From the cell containing the given text, extract its center point as [x, y] coordinate. 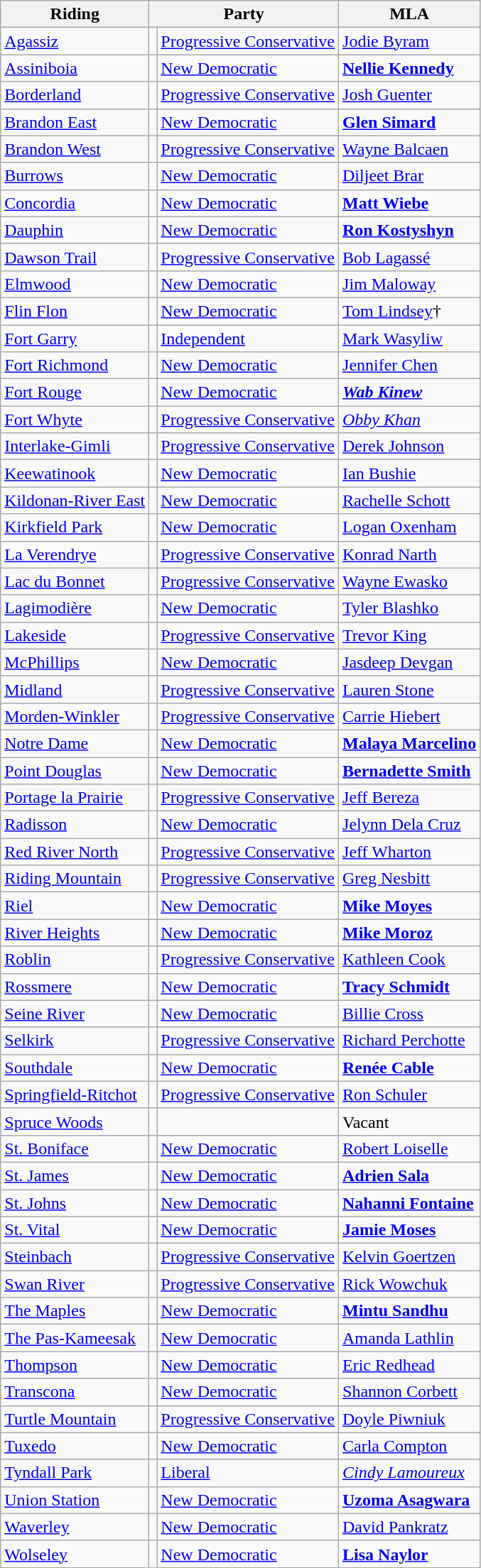
Fort Whyte [75, 420]
Rachelle Schott [409, 500]
Rick Wowchuk [409, 1284]
Seine River [75, 1014]
St. Johns [75, 1203]
Rossmere [75, 987]
Jelynn Dela Cruz [409, 825]
Spruce Woods [75, 1122]
La Verendrye [75, 554]
Dauphin [75, 230]
Konrad Narth [409, 554]
Liberal [248, 1473]
Fort Richmond [75, 366]
Party [244, 14]
Glen Simard [409, 122]
Burrows [75, 176]
Swan River [75, 1284]
Borderland [75, 95]
Lauren Stone [409, 689]
Keewatinook [75, 473]
Richard Perchotte [409, 1041]
Josh Guenter [409, 95]
Mike Moroz [409, 933]
Transcona [75, 1392]
Interlake-Gimli [75, 446]
Jeff Wharton [409, 852]
Lac du Bonnet [75, 581]
Union Station [75, 1500]
Renée Cable [409, 1068]
Wayne Balcaen [409, 149]
The Pas-Kameesak [75, 1338]
Point Douglas [75, 770]
Logan Oxenham [409, 527]
Fort Rouge [75, 393]
Kelvin Goertzen [409, 1257]
Carla Compton [409, 1446]
Lagimodière [75, 608]
Lisa Naylor [409, 1554]
Ian Bushie [409, 473]
Jasdeep Devgan [409, 662]
Tracy Schmidt [409, 987]
Concordia [75, 203]
St. Boniface [75, 1148]
Mintu Sandhu [409, 1311]
Assiniboia [75, 68]
Eric Redhead [409, 1365]
Southdale [75, 1068]
Portage la Prairie [75, 798]
Elmwood [75, 284]
Nahanni Fontaine [409, 1203]
The Maples [75, 1311]
Kildonan-River East [75, 500]
Morden-Winkler [75, 716]
Selkirk [75, 1041]
Fort Garry [75, 339]
Roblin [75, 960]
Riding Mountain [75, 879]
Malaya Marcelino [409, 743]
Tuxedo [75, 1446]
Midland [75, 689]
Tom Lindsey† [409, 311]
Bob Lagassé [409, 257]
McPhillips [75, 662]
Radisson [75, 825]
Amanda Lathlin [409, 1338]
Tyndall Park [75, 1473]
Wayne Ewasko [409, 581]
Cindy Lamoureux [409, 1473]
St. Vital [75, 1230]
Riding [75, 14]
St. James [75, 1175]
Nellie Kennedy [409, 68]
Steinbach [75, 1257]
Mike Moyes [409, 906]
Carrie Hiebert [409, 716]
Independent [248, 339]
Jodie Byram [409, 41]
Notre Dame [75, 743]
Bernadette Smith [409, 770]
Matt Wiebe [409, 203]
Turtle Mountain [75, 1419]
Jennifer Chen [409, 366]
Dawson Trail [75, 257]
Brandon West [75, 149]
Greg Nesbitt [409, 879]
Red River North [75, 852]
Tyler Blashko [409, 608]
Vacant [409, 1122]
Diljeet Brar [409, 176]
Uzoma Asagwara [409, 1500]
Thompson [75, 1365]
Billie Cross [409, 1014]
Kirkfield Park [75, 527]
Shannon Corbett [409, 1392]
Obby Khan [409, 420]
Jamie Moses [409, 1230]
MLA [409, 14]
Wab Kinew [409, 393]
Riel [75, 906]
Wolseley [75, 1554]
River Heights [75, 933]
Ron Kostyshyn [409, 230]
Brandon East [75, 122]
Mark Wasyliw [409, 339]
Agassiz [75, 41]
Kathleen Cook [409, 960]
Doyle Piwniuk [409, 1419]
Derek Johnson [409, 446]
Ron Schuler [409, 1095]
Jeff Bereza [409, 798]
Lakeside [75, 635]
Flin Flon [75, 311]
Springfield-Ritchot [75, 1095]
Jim Maloway [409, 284]
David Pankratz [409, 1527]
Robert Loiselle [409, 1148]
Adrien Sala [409, 1175]
Trevor King [409, 635]
Waverley [75, 1527]
